Detect which cell encompasses the target text, then output its (X, Y) center coordinate. 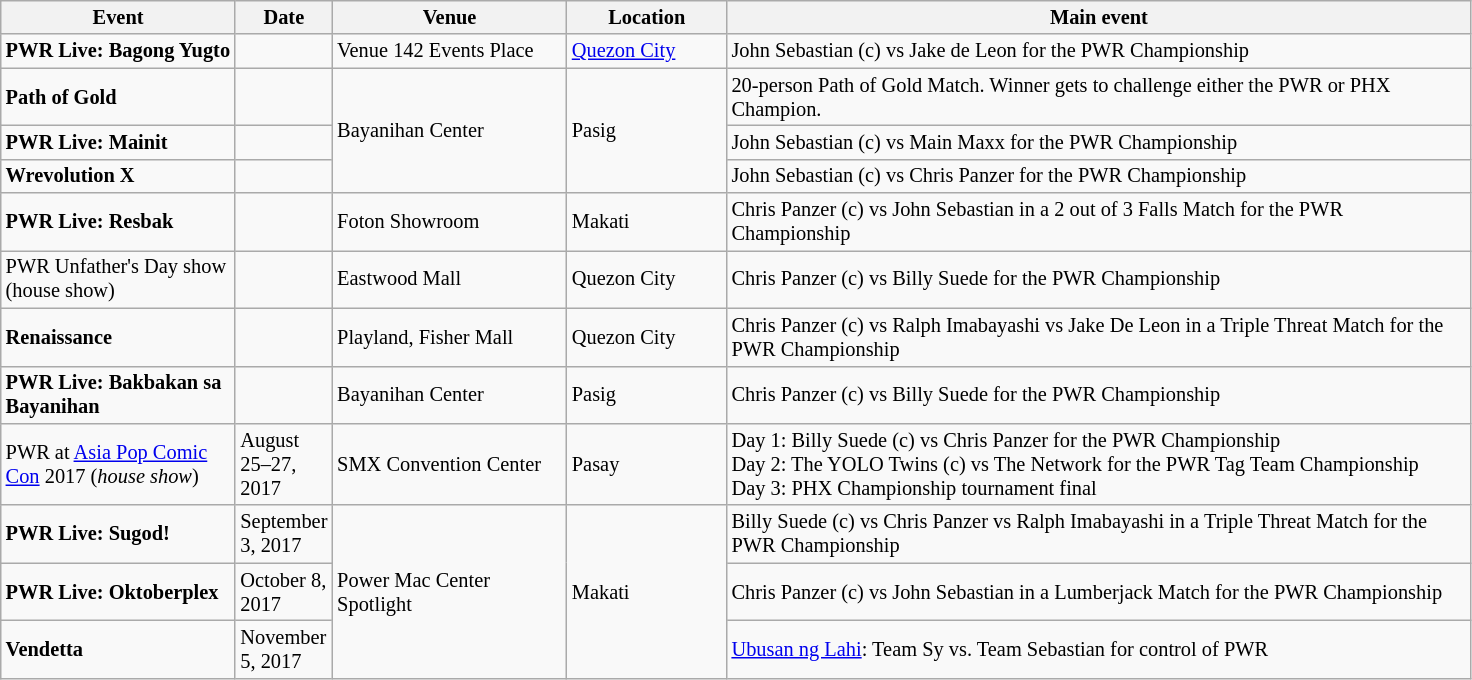
Vendetta (118, 649)
John Sebastian (c) vs Main Maxx for the PWR Championship (1100, 142)
Venue (450, 17)
Path of Gold (118, 97)
PWR Unfather's Day show (house show) (118, 279)
November 5, 2017 (284, 649)
Foton Showroom (450, 222)
Event (118, 17)
Billy Suede (c) vs Chris Panzer vs Ralph Imabayashi in a Triple Threat Match for the PWR Championship (1100, 534)
September 3, 2017 (284, 534)
PWR Live: Sugod! (118, 534)
Date (284, 17)
PWR Live: Resbak (118, 222)
Location (647, 17)
Chris Panzer (c) vs Ralph Imabayashi vs Jake De Leon in a Triple Threat Match for the PWR Championship (1100, 337)
20-person Path of Gold Match. Winner gets to challenge either the PWR or PHX Champion. (1100, 97)
SMX Convention Center (450, 464)
Pasay (647, 464)
Chris Panzer (c) vs John Sebastian in a Lumberjack Match for the PWR Championship (1100, 592)
PWR Live: Bakbakan sa Bayanihan (118, 395)
PWR at Asia Pop Comic Con 2017 (house show) (118, 464)
PWR Live: Oktoberplex (118, 592)
October 8, 2017 (284, 592)
PWR Live: Bagong Yugto (118, 51)
Chris Panzer (c) vs John Sebastian in a 2 out of 3 Falls Match for the PWR Championship (1100, 222)
John Sebastian (c) vs Chris Panzer for the PWR Championship (1100, 176)
Wrevolution X (118, 176)
Ubusan ng Lahi: Team Sy vs. Team Sebastian for control of PWR (1100, 649)
Power Mac Center Spotlight (450, 592)
Main event (1100, 17)
John Sebastian (c) vs Jake de Leon for the PWR Championship (1100, 51)
Playland, Fisher Mall (450, 337)
Eastwood Mall (450, 279)
PWR Live: Mainit (118, 142)
August 25–27, 2017 (284, 464)
Venue 142 Events Place (450, 51)
Renaissance (118, 337)
